Return the (x, y) coordinate for the center point of the cell that contains the specified text.  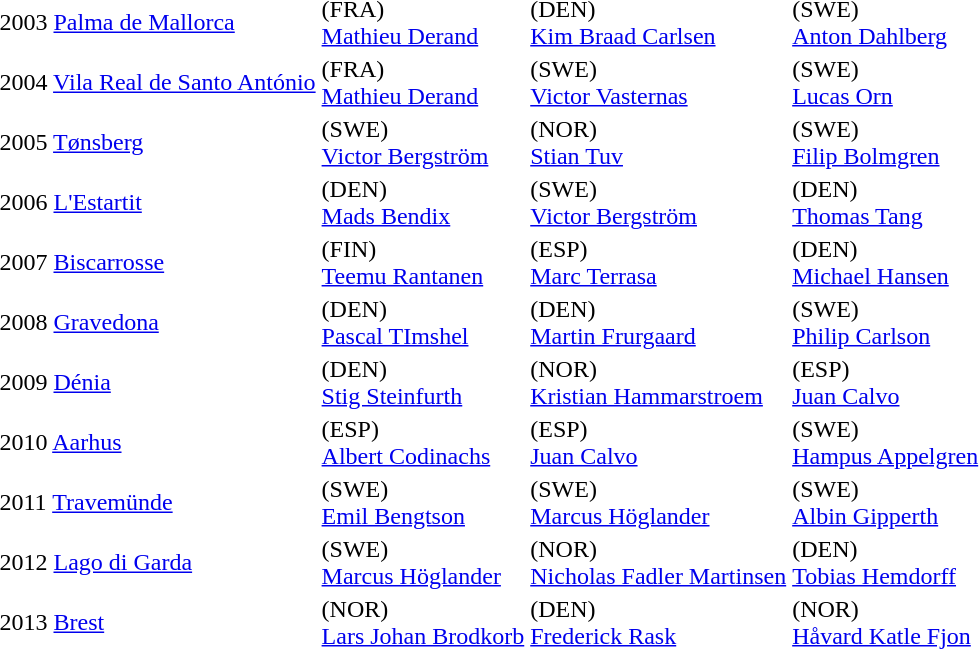
(ESP)Albert Codinachs (423, 442)
(NOR)Nicholas Fadler Martinsen (658, 562)
(DEN)Mads Bendix (423, 202)
(ESP)Juan Calvo (658, 442)
(FIN)Teemu Rantanen (423, 262)
(FRA)Mathieu Derand (423, 82)
(DEN)Pascal TImshel (423, 322)
(SWE)Victor Vasternas (658, 82)
(DEN)Martin Frurgaard (658, 322)
(NOR)Stian Tuv (658, 142)
(DEN)Stig Steinfurth (423, 382)
(SWE)Emil Bengtson (423, 502)
(NOR)Kristian Hammarstroem (658, 382)
(ESP)Marc Terrasa (658, 262)
